Output the (x, y) coordinate of the center of the cell containing the given text.  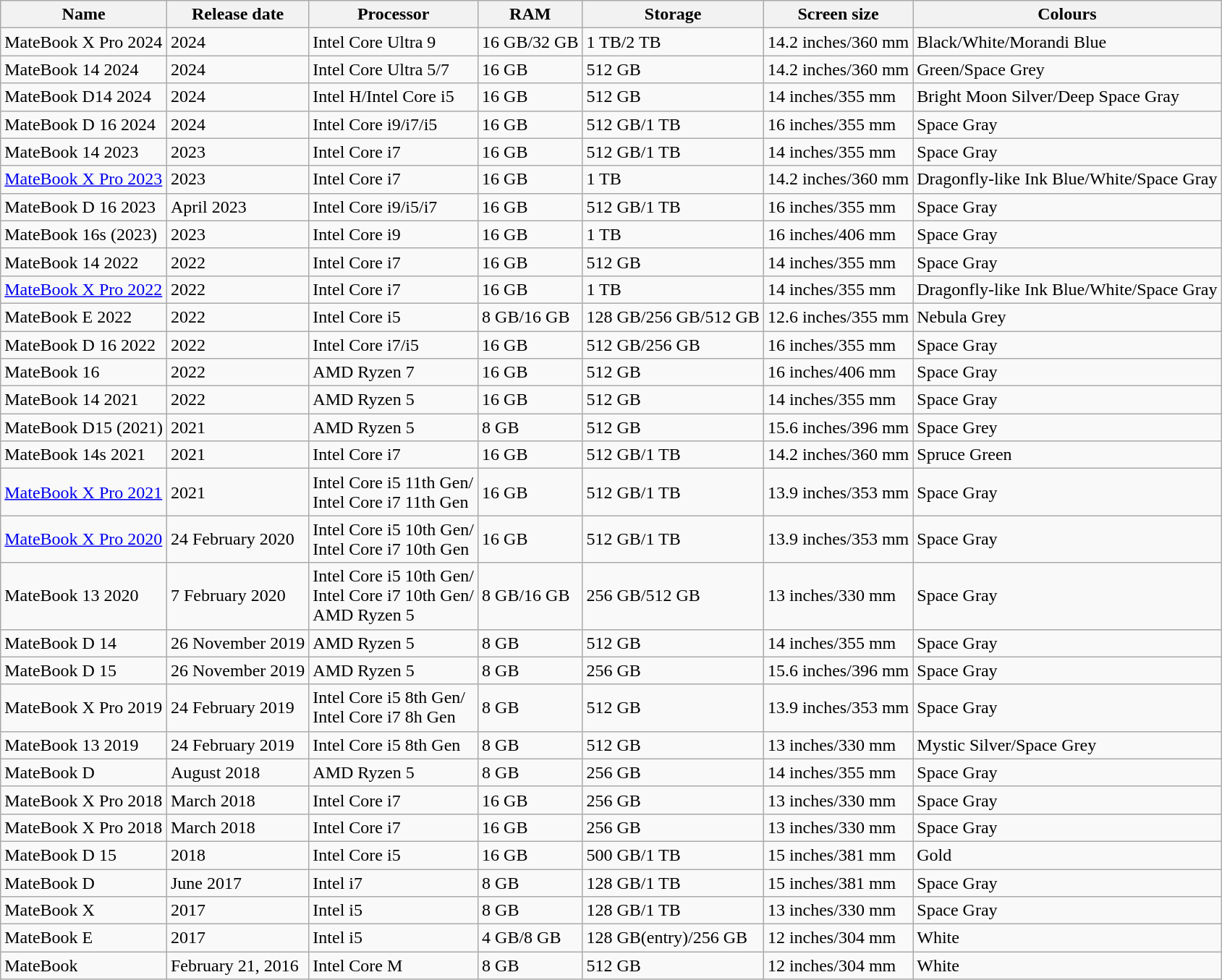
Black/White/Morandi Blue (1067, 42)
MateBook X Pro 2023 (84, 179)
MateBook E 2022 (84, 317)
Intel H/Intel Core i5 (394, 97)
128 GB(entry)/256 GB (673, 938)
Intel Core i5 8th Gen (394, 745)
Screen size (838, 14)
Nebula Grey (1067, 317)
Space Grey (1067, 427)
February 21, 2016 (237, 966)
Name (84, 14)
Intel i7 (394, 883)
Intel Core M (394, 966)
MateBook 14 2024 (84, 69)
Intel Core i5 10th Gen/Intel Core i7 10th Gen (394, 540)
MateBook X (84, 911)
512 GB/256 GB (673, 345)
MateBook 14 2021 (84, 400)
7 February 2020 (237, 596)
1 TB/2 TB (673, 42)
MateBook D15 (2021) (84, 427)
April 2023 (237, 207)
Intel Core i5 11th Gen/Intel Core i7 11th Gen (394, 492)
MateBook X Pro 2021 (84, 492)
MateBook D14 2024 (84, 97)
MateBook 14 2023 (84, 152)
Intel Core i9 (394, 234)
MateBook 13 2020 (84, 596)
MateBook 13 2019 (84, 745)
August 2018 (237, 772)
Intel Core i5 10th Gen/Intel Core i7 10th Gen/AMD Ryzen 5 (394, 596)
MateBook 16 (84, 372)
Bright Moon Silver/Deep Space Gray (1067, 97)
MateBook X Pro 2020 (84, 540)
4 GB/8 GB (530, 938)
Gold (1067, 855)
Processor (394, 14)
MateBook D 16 2024 (84, 124)
Intel Core i9/i5/i7 (394, 207)
Mystic Silver/Space Grey (1067, 745)
MateBook D 14 (84, 643)
MateBook 14s 2021 (84, 455)
MateBook X Pro 2019 (84, 707)
Release date (237, 14)
RAM (530, 14)
Intel Core Ultra 9 (394, 42)
MateBook X Pro 2022 (84, 289)
Intel Core i5 8th Gen/Intel Core i7 8h Gen (394, 707)
MateBook (84, 966)
AMD Ryzen 7 (394, 372)
MateBook D 16 2022 (84, 345)
Green/Space Grey (1067, 69)
16 GB/32 GB (530, 42)
Colours (1067, 14)
MateBook 16s (2023) (84, 234)
Storage (673, 14)
128 GB/256 GB/512 GB (673, 317)
Spruce Green (1067, 455)
256 GB/512 GB (673, 596)
24 February 2020 (237, 540)
Intel Core i7/i5 (394, 345)
June 2017 (237, 883)
Intel Core i9/i7/i5 (394, 124)
MateBook E (84, 938)
MateBook X Pro 2024 (84, 42)
MateBook 14 2022 (84, 262)
Intel Core Ultra 5/7 (394, 69)
MateBook D 16 2023 (84, 207)
2018 (237, 855)
12.6 inches/355 mm (838, 317)
500 GB/1 TB (673, 855)
